Find where the given text appears and provide that cell's center as (X, Y) coordinate. 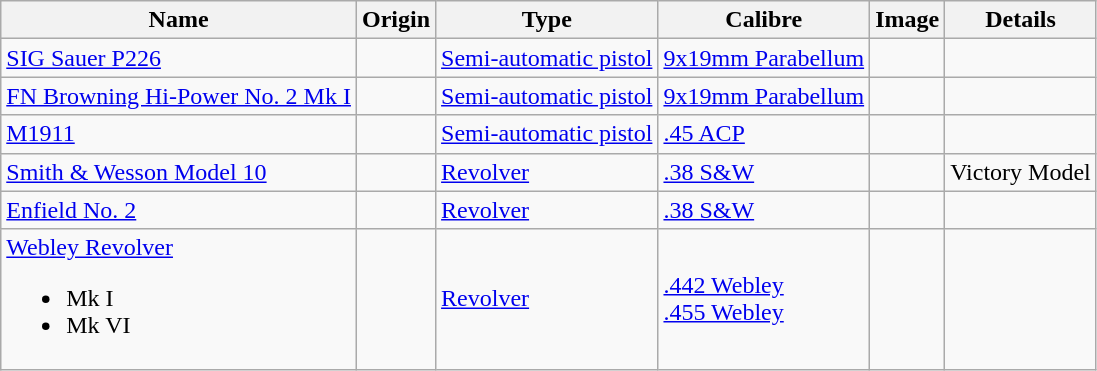
SIG Sauer P226 (179, 58)
Origin (396, 20)
Webley RevolverMk IMk VI (179, 299)
Calibre (764, 20)
M1911 (179, 134)
Enfield No. 2 (179, 210)
Smith & Wesson Model 10 (179, 172)
.442 Webley.455 Webley (764, 299)
FN Browning Hi-Power No. 2 Mk I (179, 96)
Name (179, 20)
Image (908, 20)
Type (547, 20)
.45 ACP (764, 134)
Details (1021, 20)
Victory Model (1021, 172)
